Detect which cell encompasses the target text, then output its (X, Y) center coordinate. 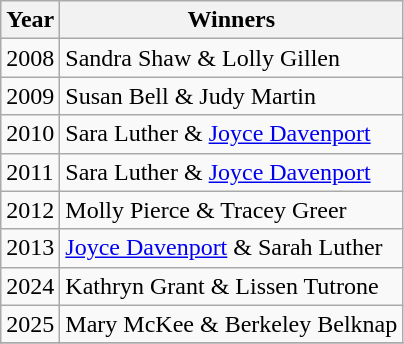
Winners (232, 20)
2024 (30, 286)
Susan Bell & Judy Martin (232, 96)
Sandra Shaw & Lolly Gillen (232, 58)
2009 (30, 96)
2013 (30, 248)
Mary McKee & Berkeley Belknap (232, 324)
Kathryn Grant & Lissen Tutrone (232, 286)
2025 (30, 324)
2008 (30, 58)
2010 (30, 134)
Joyce Davenport & Sarah Luther (232, 248)
2011 (30, 172)
Molly Pierce & Tracey Greer (232, 210)
2012 (30, 210)
Year (30, 20)
